From the cell containing the given text, extract its center point as (x, y) coordinate. 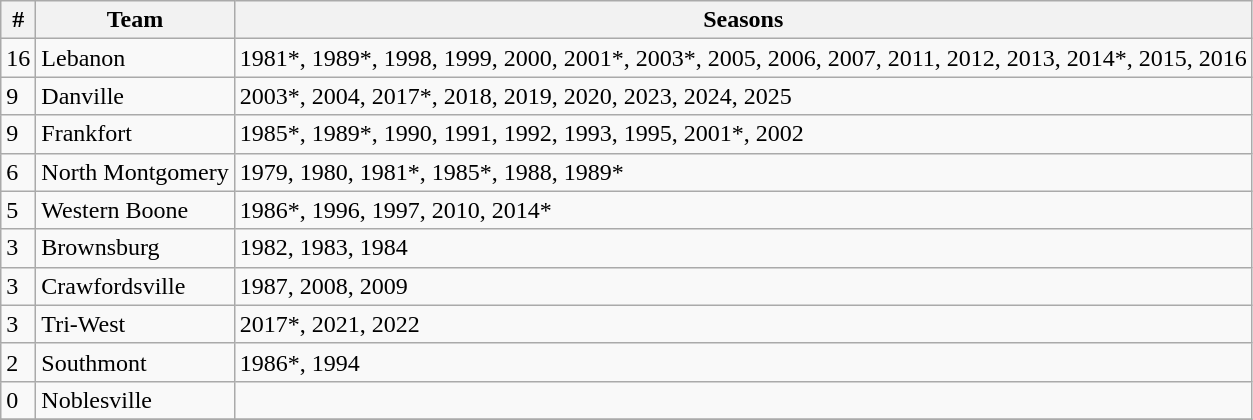
0 (18, 400)
Frankfort (135, 134)
5 (18, 210)
Danville (135, 96)
Crawfordsville (135, 286)
Western Boone (135, 210)
16 (18, 58)
2017*, 2021, 2022 (743, 324)
Lebanon (135, 58)
Southmont (135, 362)
2 (18, 362)
1979, 1980, 1981*, 1985*, 1988, 1989* (743, 172)
Seasons (743, 20)
1985*, 1989*, 1990, 1991, 1992, 1993, 1995, 2001*, 2002 (743, 134)
1986*, 1996, 1997, 2010, 2014* (743, 210)
1982, 1983, 1984 (743, 248)
North Montgomery (135, 172)
1987, 2008, 2009 (743, 286)
Brownsburg (135, 248)
# (18, 20)
1986*, 1994 (743, 362)
Tri-West (135, 324)
1981*, 1989*, 1998, 1999, 2000, 2001*, 2003*, 2005, 2006, 2007, 2011, 2012, 2013, 2014*, 2015, 2016 (743, 58)
Noblesville (135, 400)
6 (18, 172)
2003*, 2004, 2017*, 2018, 2019, 2020, 2023, 2024, 2025 (743, 96)
Team (135, 20)
